Scan for the cell matching the given text and deliver its [x, y] coordinate at center. 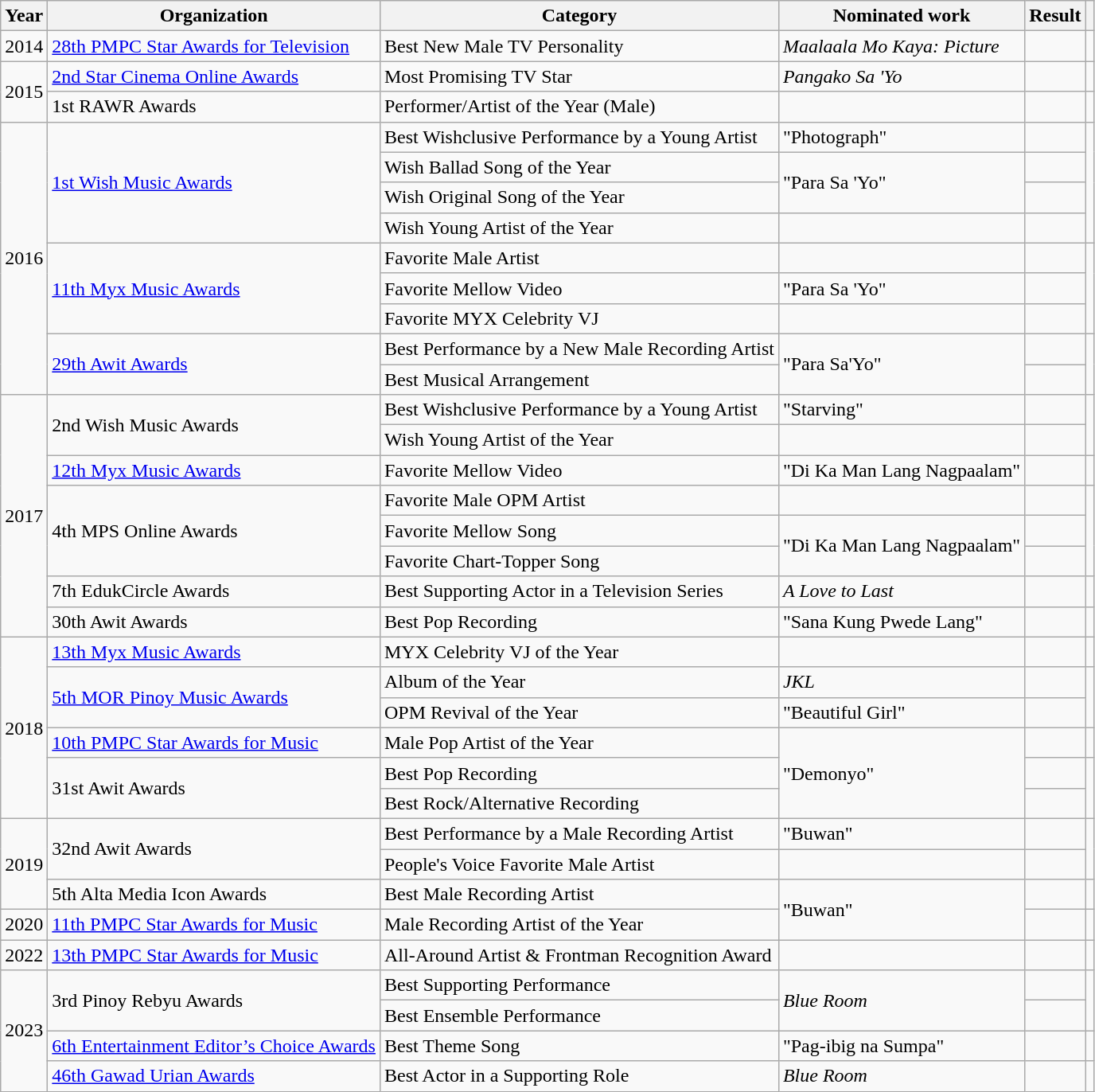
32nd Awit Awards [214, 848]
Favorite MYX Celebrity VJ [579, 318]
11th Myx Music Awards [214, 288]
"Sana Kung Pwede Lang" [901, 622]
31st Awit Awards [214, 788]
2023 [24, 1031]
Most Promising TV Star [579, 76]
"Starving" [901, 410]
13th Myx Music Awards [214, 652]
Result [1055, 16]
5th MOR Pinoy Music Awards [214, 697]
Organization [214, 16]
Best Supporting Actor in a Television Series [579, 591]
2nd Wish Music Awards [214, 425]
2016 [24, 258]
Maalaala Mo Kaya: Picture [901, 46]
46th Gawad Urian Awards [214, 1076]
Year [24, 16]
"Beautiful Girl" [901, 712]
10th PMPC Star Awards for Music [214, 743]
2019 [24, 864]
29th Awit Awards [214, 364]
Best Rock/Alternative Recording [579, 803]
Best New Male TV Personality [579, 46]
Best Theme Song [579, 1046]
2018 [24, 727]
5th Alta Media Icon Awards [214, 895]
JKL [901, 682]
All-Around Artist & Frontman Recognition Award [579, 955]
Best Performance by a New Male Recording Artist [579, 349]
Favorite Mellow Song [579, 531]
Best Performance by a Male Recording Artist [579, 833]
Wish Original Song of the Year [579, 197]
Best Musical Arrangement [579, 380]
Male Recording Artist of the Year [579, 925]
"Demonyo" [901, 773]
12th Myx Music Awards [214, 470]
2014 [24, 46]
2nd Star Cinema Online Awards [214, 76]
"Para Sa'Yo" [901, 364]
Performer/Artist of the Year (Male) [579, 107]
2022 [24, 955]
7th EdukCircle Awards [214, 591]
Favorite Chart-Topper Song [579, 561]
Pangako Sa 'Yo [901, 76]
MYX Celebrity VJ of the Year [579, 652]
Wish Ballad Song of the Year [579, 167]
28th PMPC Star Awards for Television [214, 46]
Album of the Year [579, 682]
13th PMPC Star Awards for Music [214, 955]
Best Male Recording Artist [579, 895]
Favorite Male Artist [579, 258]
4th MPS Online Awards [214, 531]
Best Actor in a Supporting Role [579, 1076]
Favorite Male OPM Artist [579, 501]
Best Supporting Performance [579, 985]
"Photograph" [901, 137]
11th PMPC Star Awards for Music [214, 925]
2015 [24, 92]
2017 [24, 516]
Male Pop Artist of the Year [579, 743]
Nominated work [901, 16]
30th Awit Awards [214, 622]
Best Ensemble Performance [579, 1016]
"Pag-ibig na Sumpa" [901, 1046]
1st RAWR Awards [214, 107]
A Love to Last [901, 591]
2020 [24, 925]
Category [579, 16]
1st Wish Music Awards [214, 182]
People's Voice Favorite Male Artist [579, 864]
6th Entertainment Editor’s Choice Awards [214, 1046]
3rd Pinoy Rebyu Awards [214, 1000]
OPM Revival of the Year [579, 712]
